Return the (X, Y) coordinate for the center point of the cell that contains the specified text.  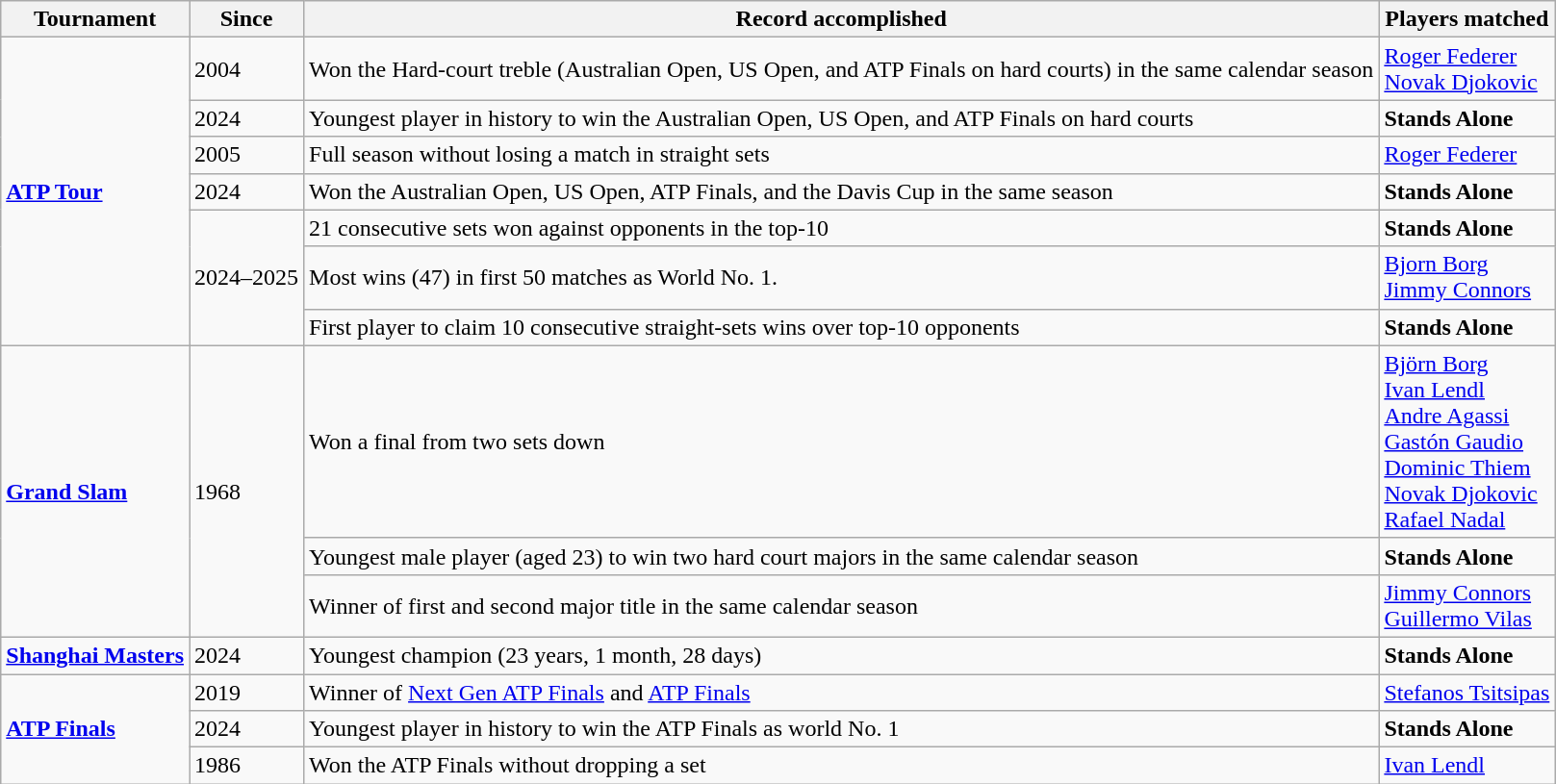
Won the Australian Open, US Open, ATP Finals, and the Davis Cup in the same season (841, 191)
Won the Hard-court treble (Australian Open, US Open, and ATP Finals on hard courts) in the same calendar season (841, 69)
2019 (246, 692)
Since (246, 19)
Shanghai Masters (95, 655)
Full season without losing a match in straight sets (841, 155)
Winner of Next Gen ATP Finals and ATP Finals (841, 692)
ATP Finals (95, 728)
Ivan Lendl (1467, 766)
Youngest male player (aged 23) to win two hard court majors in the same calendar season (841, 556)
Stefanos Tsitsipas (1467, 692)
Youngest champion (23 years, 1 month, 28 days) (841, 655)
Youngest player in history to win the Australian Open, US Open, and ATP Finals on hard courts (841, 118)
ATP Tour (95, 191)
1986 (246, 766)
Roger FedererNovak Djokovic (1467, 69)
Youngest player in history to win the ATP Finals as world No. 1 (841, 729)
Won the ATP Finals without dropping a set (841, 766)
Record accomplished (841, 19)
First player to claim 10 consecutive straight-sets wins over top-10 opponents (841, 327)
Grand Slam (95, 491)
2004 (246, 69)
Björn BorgIvan LendlAndre AgassiGastón Gaudio Dominic ThiemNovak DjokovicRafael Nadal (1467, 442)
Players matched (1467, 19)
1968 (246, 491)
Jimmy ConnorsGuillermo Vilas (1467, 606)
Winner of first and second major title in the same calendar season (841, 606)
Most wins (47) in first 50 matches as World No. 1. (841, 277)
Tournament (95, 19)
2005 (246, 155)
Won a final from two sets down (841, 442)
Bjorn BorgJimmy Connors (1467, 277)
Roger Federer (1467, 155)
2024–2025 (246, 277)
21 consecutive sets won against opponents in the top-10 (841, 228)
